For the text-containing cell, return its midpoint in [x, y] coordinate format. 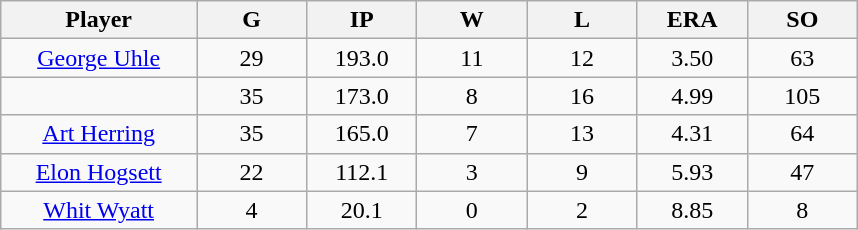
13 [582, 134]
G [252, 20]
4.31 [692, 134]
20.1 [362, 210]
5.93 [692, 172]
ERA [692, 20]
Whit Wyatt [99, 210]
4.99 [692, 96]
3.50 [692, 58]
16 [582, 96]
7 [472, 134]
29 [252, 58]
165.0 [362, 134]
63 [802, 58]
George Uhle [99, 58]
22 [252, 172]
2 [582, 210]
64 [802, 134]
112.1 [362, 172]
4 [252, 210]
L [582, 20]
8.85 [692, 210]
9 [582, 172]
47 [802, 172]
193.0 [362, 58]
0 [472, 210]
W [472, 20]
Player [99, 20]
SO [802, 20]
12 [582, 58]
3 [472, 172]
IP [362, 20]
105 [802, 96]
11 [472, 58]
Elon Hogsett [99, 172]
Art Herring [99, 134]
173.0 [362, 96]
